Provide the (x, y) coordinate of the cell's center where the given text is located.  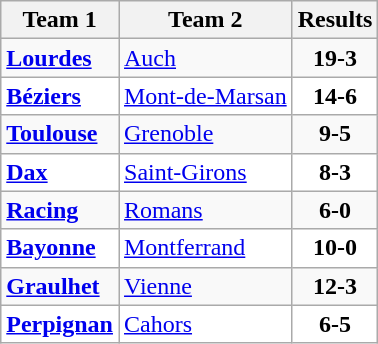
Lourdes (60, 58)
Cahors (205, 324)
Team 1 (60, 20)
Grenoble (205, 134)
10-0 (335, 248)
9-5 (335, 134)
12-3 (335, 286)
Dax (60, 172)
6-5 (335, 324)
Graulhet (60, 286)
Vienne (205, 286)
Saint-Girons (205, 172)
Auch (205, 58)
Montferrand (205, 248)
Perpignan (60, 324)
Bayonne (60, 248)
14-6 (335, 96)
6-0 (335, 210)
Romans (205, 210)
Mont-de-Marsan (205, 96)
Toulouse (60, 134)
Results (335, 20)
Racing (60, 210)
Béziers (60, 96)
Team 2 (205, 20)
19-3 (335, 58)
8-3 (335, 172)
